Determine the (X, Y) coordinate at the center of the cell enclosing the given text.  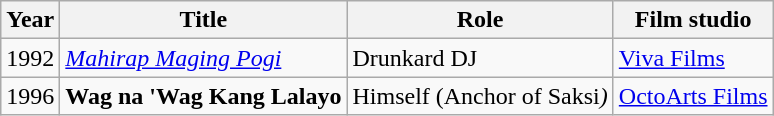
1992 (30, 58)
Title (204, 20)
Year (30, 20)
Himself (Anchor of Saksi) (480, 96)
Role (480, 20)
Film studio (693, 20)
Wag na 'Wag Kang Lalayo (204, 96)
1996 (30, 96)
Drunkard DJ (480, 58)
Mahirap Maging Pogi (204, 58)
OctoArts Films (693, 96)
Viva Films (693, 58)
